Pinpoint the cell where the given text exists, returning its [x, y] midpoint coordinate. 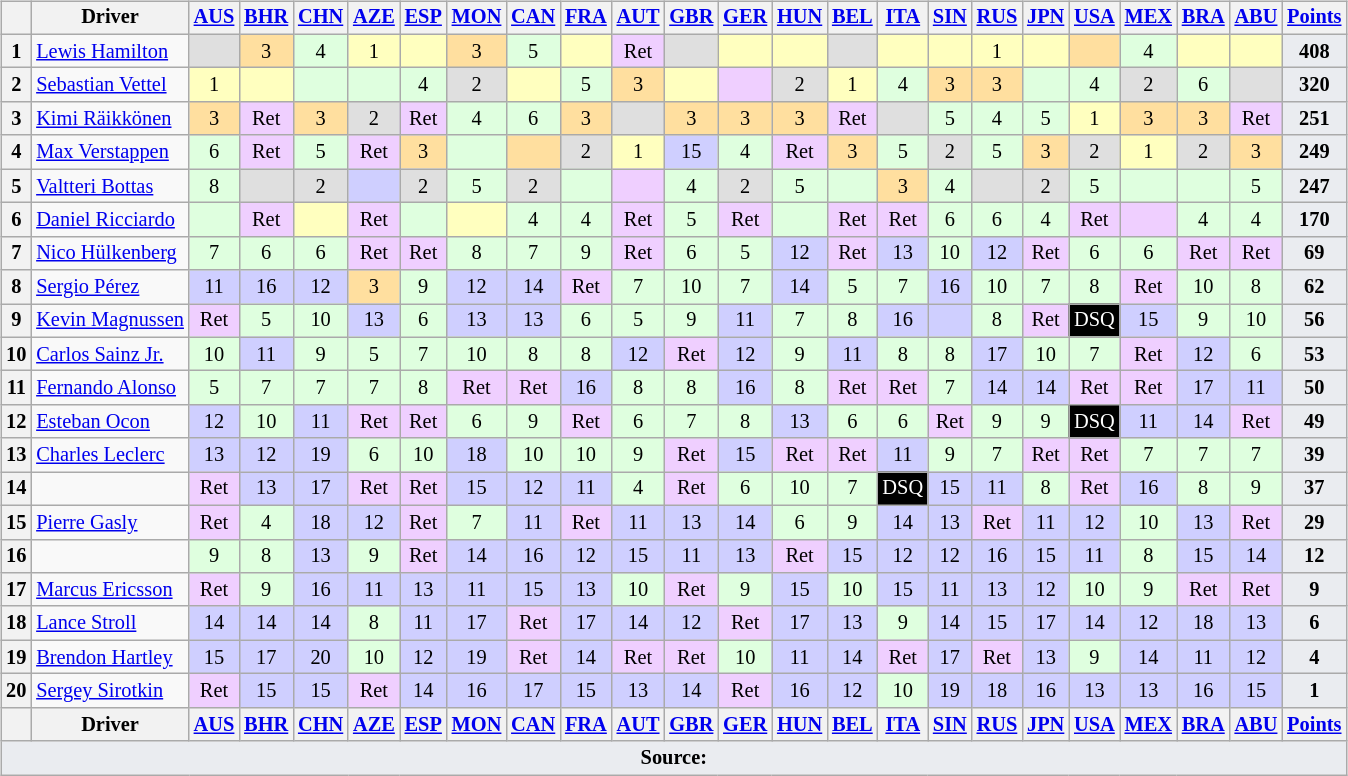
50 [1314, 388]
49 [1314, 422]
Kevin Magnussen [110, 321]
Brendon Hartley [110, 657]
Source: [674, 758]
320 [1314, 85]
251 [1314, 119]
170 [1314, 220]
408 [1314, 51]
56 [1314, 321]
62 [1314, 287]
Esteban Ocon [110, 422]
Sergey Sirotkin [110, 691]
Charles Leclerc [110, 455]
Max Verstappen [110, 152]
69 [1314, 253]
37 [1314, 489]
Valtteri Bottas [110, 186]
Daniel Ricciardo [110, 220]
247 [1314, 186]
29 [1314, 522]
Fernando Alonso [110, 388]
Marcus Ericsson [110, 590]
Pierre Gasly [110, 522]
249 [1314, 152]
Lance Stroll [110, 623]
Lewis Hamilton [110, 51]
39 [1314, 455]
Sebastian Vettel [110, 85]
Carlos Sainz Jr. [110, 354]
Kimi Räikkönen [110, 119]
53 [1314, 354]
Sergio Pérez [110, 287]
Nico Hülkenberg [110, 253]
